For the text-containing cell, return its midpoint in (X, Y) coordinate format. 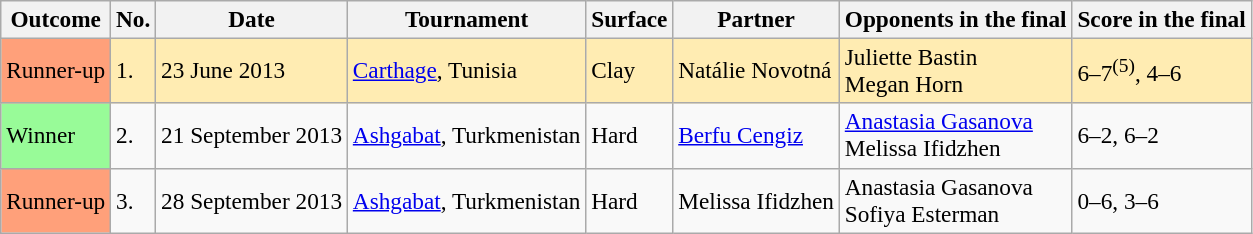
Tournament (466, 19)
Opponents in the final (956, 19)
Anastasia Gasanova Sofiya Esterman (956, 200)
Date (252, 19)
28 September 2013 (252, 200)
No. (134, 19)
2. (134, 136)
Clay (630, 70)
Natálie Novotná (756, 70)
6–2, 6–2 (1162, 136)
Juliette Bastin Megan Horn (956, 70)
Carthage, Tunisia (466, 70)
1. (134, 70)
Partner (756, 19)
Outcome (56, 19)
Winner (56, 136)
Surface (630, 19)
23 June 2013 (252, 70)
6–7(5), 4–6 (1162, 70)
Berfu Cengiz (756, 136)
0–6, 3–6 (1162, 200)
Anastasia Gasanova Melissa Ifidzhen (956, 136)
Score in the final (1162, 19)
21 September 2013 (252, 136)
Melissa Ifidzhen (756, 200)
3. (134, 200)
